Capture the cell that displays the provided text and extract its [X, Y] central coordinate. 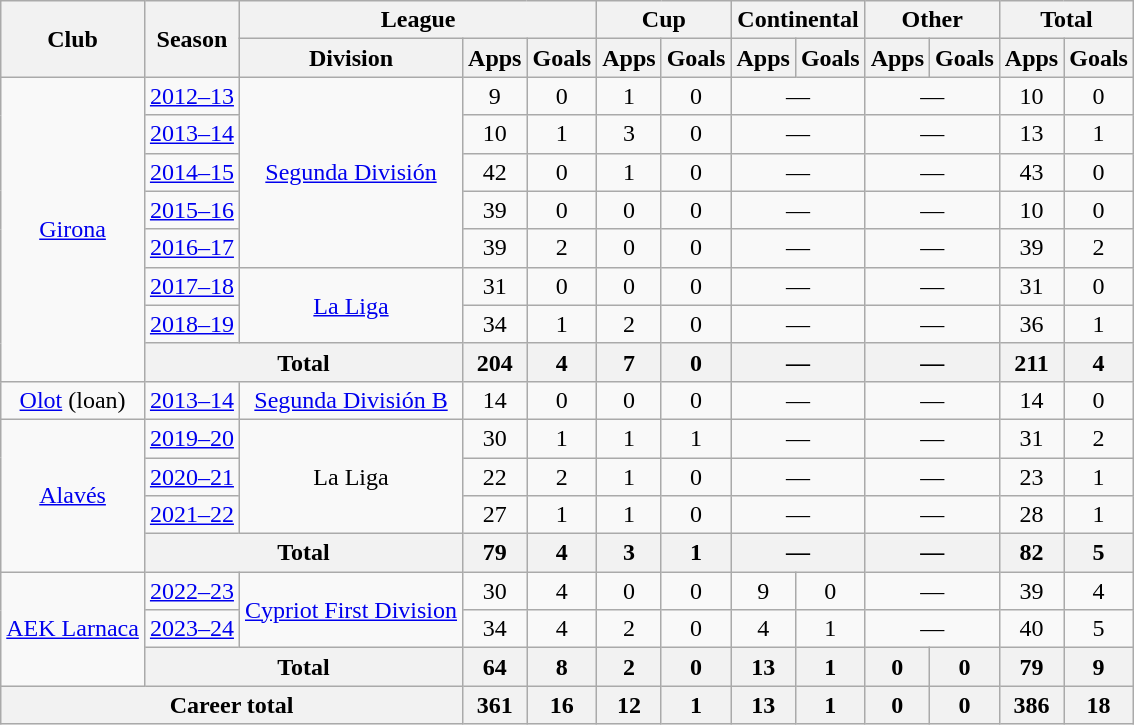
Continental [798, 20]
Olot (loan) [73, 400]
2018–19 [192, 324]
23 [1031, 477]
22 [495, 477]
2014–15 [192, 172]
36 [1031, 324]
2021–22 [192, 515]
2016–17 [192, 248]
Other [932, 20]
64 [495, 667]
361 [495, 705]
28 [1031, 515]
League [418, 20]
Alavés [73, 495]
18 [1099, 705]
40 [1031, 629]
211 [1031, 362]
27 [495, 515]
2023–24 [192, 629]
7 [629, 362]
2017–18 [192, 286]
2012–13 [192, 96]
43 [1031, 172]
204 [495, 362]
Club [73, 39]
Career total [232, 705]
Division [350, 58]
386 [1031, 705]
Segunda División [350, 172]
Segunda División B [350, 400]
2020–21 [192, 477]
Girona [73, 229]
Cup [664, 20]
16 [562, 705]
8 [562, 667]
2015–16 [192, 210]
2019–20 [192, 438]
Season [192, 39]
82 [1031, 553]
12 [629, 705]
AEK Larnaca [73, 629]
2022–23 [192, 591]
42 [495, 172]
Cypriot First Division [350, 610]
